Detect which cell encompasses the target text, then output its [x, y] center coordinate. 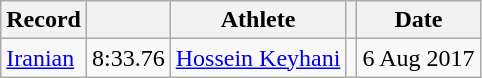
Record [44, 20]
8:33.76 [128, 58]
6 Aug 2017 [418, 58]
Athlete [258, 20]
Hossein Keyhani [258, 58]
Iranian [44, 58]
Date [418, 20]
